Determine the [x, y] coordinate at the center of the cell enclosing the given text.  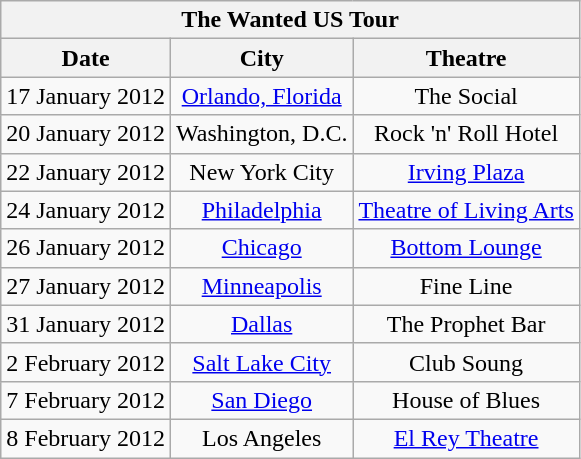
20 January 2012 [86, 134]
31 January 2012 [86, 324]
2 February 2012 [86, 362]
Chicago [261, 248]
City [261, 58]
Minneapolis [261, 286]
Salt Lake City [261, 362]
Dallas [261, 324]
27 January 2012 [86, 286]
Club Soung [466, 362]
26 January 2012 [86, 248]
House of Blues [466, 400]
The Social [466, 96]
17 January 2012 [86, 96]
7 February 2012 [86, 400]
8 February 2012 [86, 438]
Washington, D.C. [261, 134]
Theatre [466, 58]
New York City [261, 172]
Los Angeles [261, 438]
The Prophet Bar [466, 324]
Fine Line [466, 286]
22 January 2012 [86, 172]
Rock 'n' Roll Hotel [466, 134]
24 January 2012 [86, 210]
Orlando, Florida [261, 96]
Theatre of Living Arts [466, 210]
Philadelphia [261, 210]
San Diego [261, 400]
The Wanted US Tour [290, 20]
El Rey Theatre [466, 438]
Date [86, 58]
Bottom Lounge [466, 248]
Irving Plaza [466, 172]
